Capture the cell that displays the provided text and extract its (x, y) central coordinate. 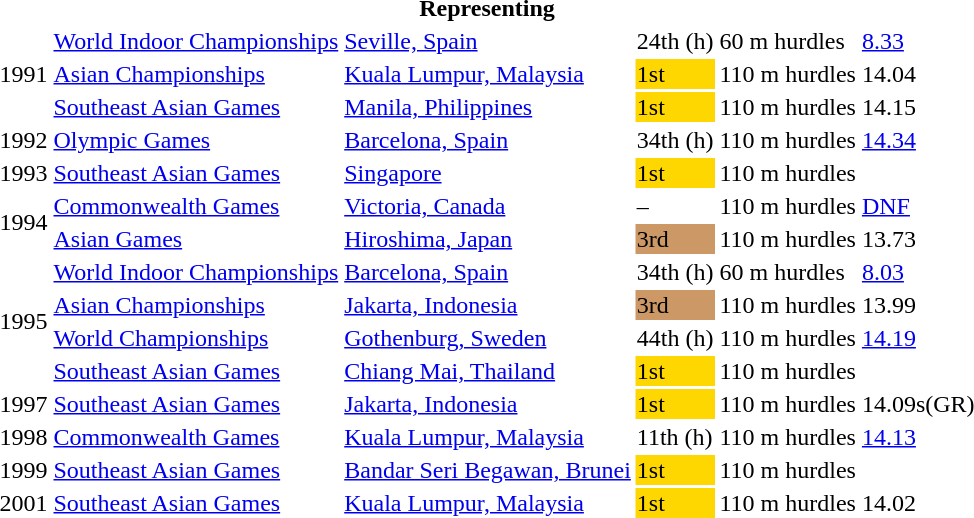
Asian Games (196, 239)
11th (h) (675, 437)
Hiroshima, Japan (488, 239)
44th (h) (675, 338)
Chiang Mai, Thailand (488, 371)
Seville, Spain (488, 41)
Olympic Games (196, 140)
Gothenburg, Sweden (488, 338)
– (675, 206)
World Championships (196, 338)
Manila, Philippines (488, 107)
Victoria, Canada (488, 206)
Singapore (488, 173)
Bandar Seri Begawan, Brunei (488, 470)
24th (h) (675, 41)
